Extract the [x, y] coordinate from the center of the cell holding the provided text.  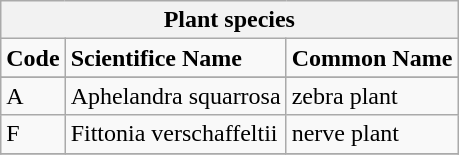
F [33, 134]
Code [33, 58]
Common Name [372, 58]
nerve plant [372, 134]
Plant species [230, 20]
Scientifice Name [176, 58]
A [33, 96]
Aphelandra squarrosa [176, 96]
Fittonia verschaffeltii [176, 134]
zebra plant [372, 96]
